Provide the (x, y) coordinate of the cell's center where the given text is located.  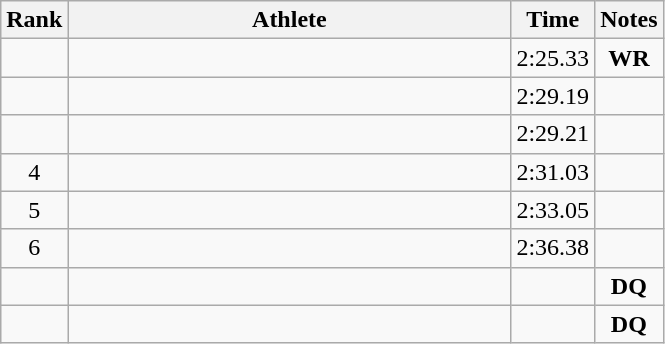
Rank (34, 20)
2:33.05 (553, 210)
WR (629, 58)
Notes (629, 20)
2:29.19 (553, 96)
2:29.21 (553, 134)
6 (34, 248)
2:31.03 (553, 172)
2:36.38 (553, 248)
4 (34, 172)
5 (34, 210)
Time (553, 20)
2:25.33 (553, 58)
Athlete (290, 20)
